Locate the cell with the specified text and output its [x, y] center coordinate. 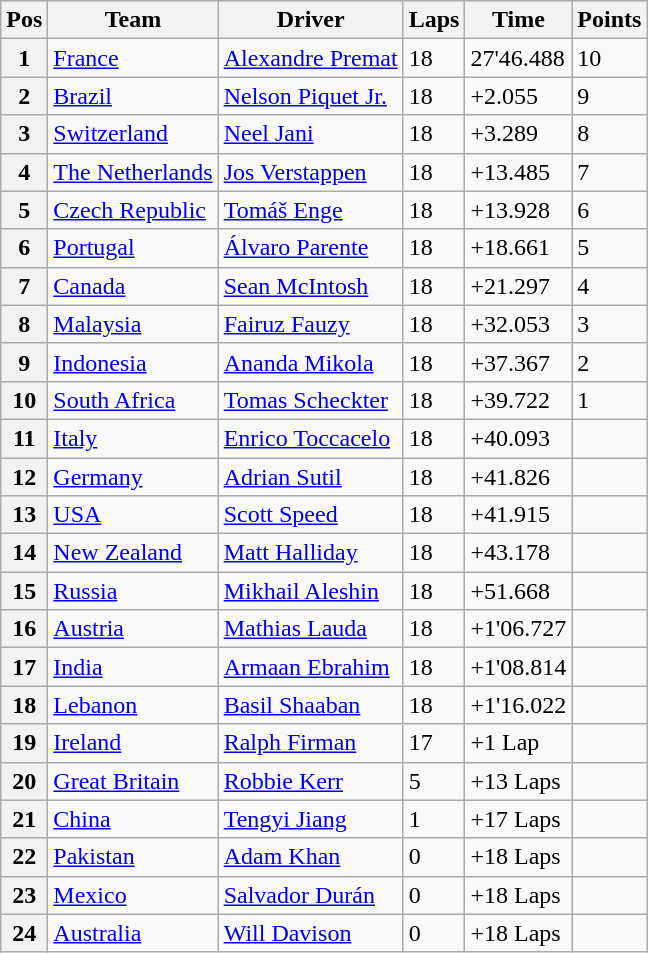
Ralph Firman [310, 743]
22 [24, 857]
Pos [24, 20]
16 [24, 629]
+13.485 [518, 172]
Laps [434, 20]
23 [24, 895]
+1'06.727 [518, 629]
+17 Laps [518, 819]
France [133, 58]
Adrian Sutil [310, 477]
+51.668 [518, 591]
+39.722 [518, 400]
20 [24, 781]
+32.053 [518, 324]
India [133, 667]
Tomáš Enge [310, 210]
Mathias Lauda [310, 629]
24 [24, 933]
+13 Laps [518, 781]
Will Davison [310, 933]
Team [133, 20]
Brazil [133, 96]
Switzerland [133, 134]
Time [518, 20]
13 [24, 515]
Armaan Ebrahim [310, 667]
Salvador Durán [310, 895]
19 [24, 743]
The Netherlands [133, 172]
+1'16.022 [518, 705]
Points [610, 20]
Austria [133, 629]
Matt Halliday [310, 553]
Neel Jani [310, 134]
USA [133, 515]
+41.826 [518, 477]
Driver [310, 20]
Fairuz Fauzy [310, 324]
China [133, 819]
+13.928 [518, 210]
Alexandre Premat [310, 58]
+2.055 [518, 96]
Canada [133, 286]
Tomas Scheckter [310, 400]
Basil Shaaban [310, 705]
27'46.488 [518, 58]
+40.093 [518, 438]
Great Britain [133, 781]
Indonesia [133, 362]
New Zealand [133, 553]
Robbie Kerr [310, 781]
Sean McIntosh [310, 286]
+41.915 [518, 515]
Lebanon [133, 705]
Adam Khan [310, 857]
+43.178 [518, 553]
Ananda Mikola [310, 362]
+3.289 [518, 134]
+18.661 [518, 248]
South Africa [133, 400]
Tengyi Jiang [310, 819]
Scott Speed [310, 515]
+37.367 [518, 362]
15 [24, 591]
Mikhail Aleshin [310, 591]
11 [24, 438]
Czech Republic [133, 210]
Australia [133, 933]
Jos Verstappen [310, 172]
Álvaro Parente [310, 248]
Italy [133, 438]
Mexico [133, 895]
14 [24, 553]
+1 Lap [518, 743]
Russia [133, 591]
Germany [133, 477]
12 [24, 477]
Portugal [133, 248]
+1'08.814 [518, 667]
Malaysia [133, 324]
+21.297 [518, 286]
Nelson Piquet Jr. [310, 96]
Enrico Toccacelo [310, 438]
Ireland [133, 743]
21 [24, 819]
Pakistan [133, 857]
